Find where the given text appears and provide that cell's center as [X, Y] coordinate. 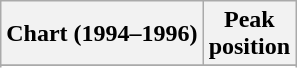
Peak position [249, 34]
Chart (1994–1996) [102, 34]
